Determine the (x, y) coordinate at the center of the cell enclosing the given text.  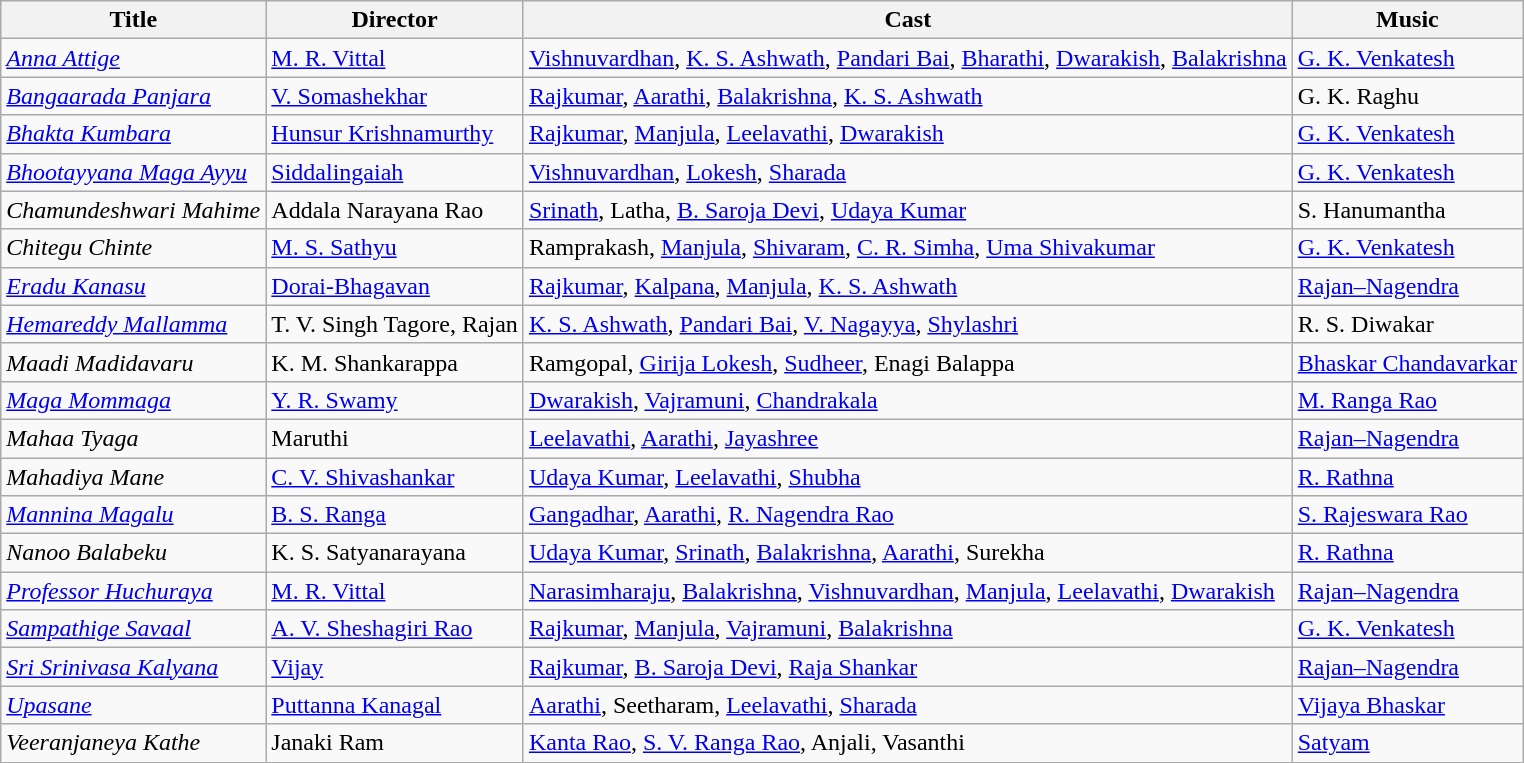
Gangadhar, Aarathi, R. Nagendra Rao (908, 515)
Title (134, 20)
Siddalingaiah (395, 172)
Maruthi (395, 438)
Addala Narayana Rao (395, 210)
Vijay (395, 667)
Veeranjaneya Kathe (134, 743)
Eradu Kanasu (134, 286)
V. Somashekhar (395, 96)
Vishnuvardhan, Lokesh, Sharada (908, 172)
S. Rajeswara Rao (1407, 515)
Puttanna Kanagal (395, 705)
Maadi Madidavaru (134, 362)
A. V. Sheshagiri Rao (395, 629)
Satyam (1407, 743)
Rajkumar, Manjula, Vajramuni, Balakrishna (908, 629)
Dorai-Bhagavan (395, 286)
Chitegu Chinte (134, 248)
Ramprakash, Manjula, Shivaram, C. R. Simha, Uma Shivakumar (908, 248)
Sri Srinivasa Kalyana (134, 667)
Rajkumar, B. Saroja Devi, Raja Shankar (908, 667)
Professor Huchuraya (134, 591)
Leelavathi, Aarathi, Jayashree (908, 438)
Rajkumar, Aarathi, Balakrishna, K. S. Ashwath (908, 96)
K. S. Satyanarayana (395, 553)
M. Ranga Rao (1407, 400)
Rajkumar, Manjula, Leelavathi, Dwarakish (908, 134)
Kanta Rao, S. V. Ranga Rao, Anjali, Vasanthi (908, 743)
Bangaarada Panjara (134, 96)
Rajkumar, Kalpana, Manjula, K. S. Ashwath (908, 286)
Mahadiya Mane (134, 477)
Bhakta Kumbara (134, 134)
Bhaskar Chandavarkar (1407, 362)
Vijaya Bhaskar (1407, 705)
Music (1407, 20)
Cast (908, 20)
Srinath, Latha, B. Saroja Devi, Udaya Kumar (908, 210)
Janaki Ram (395, 743)
B. S. Ranga (395, 515)
Dwarakish, Vajramuni, Chandrakala (908, 400)
Bhootayyana Maga Ayyu (134, 172)
Narasimharaju, Balakrishna, Vishnuvardhan, Manjula, Leelavathi, Dwarakish (908, 591)
K. M. Shankarappa (395, 362)
Vishnuvardhan, K. S. Ashwath, Pandari Bai, Bharathi, Dwarakish, Balakrishna (908, 58)
Sampathige Savaal (134, 629)
Aarathi, Seetharam, Leelavathi, Sharada (908, 705)
R. S. Diwakar (1407, 324)
Nanoo Balabeku (134, 553)
G. K. Raghu (1407, 96)
T. V. Singh Tagore, Rajan (395, 324)
M. S. Sathyu (395, 248)
Udaya Kumar, Srinath, Balakrishna, Aarathi, Surekha (908, 553)
Director (395, 20)
Ramgopal, Girija Lokesh, Sudheer, Enagi Balappa (908, 362)
Hunsur Krishnamurthy (395, 134)
K. S. Ashwath, Pandari Bai, V. Nagayya, Shylashri (908, 324)
Upasane (134, 705)
Udaya Kumar, Leelavathi, Shubha (908, 477)
Mahaa Tyaga (134, 438)
S. Hanumantha (1407, 210)
C. V. Shivashankar (395, 477)
Chamundeshwari Mahime (134, 210)
Mannina Magalu (134, 515)
Maga Mommaga (134, 400)
Y. R. Swamy (395, 400)
Anna Attige (134, 58)
Hemareddy Mallamma (134, 324)
